For the text-containing cell, return its midpoint in (X, Y) coordinate format. 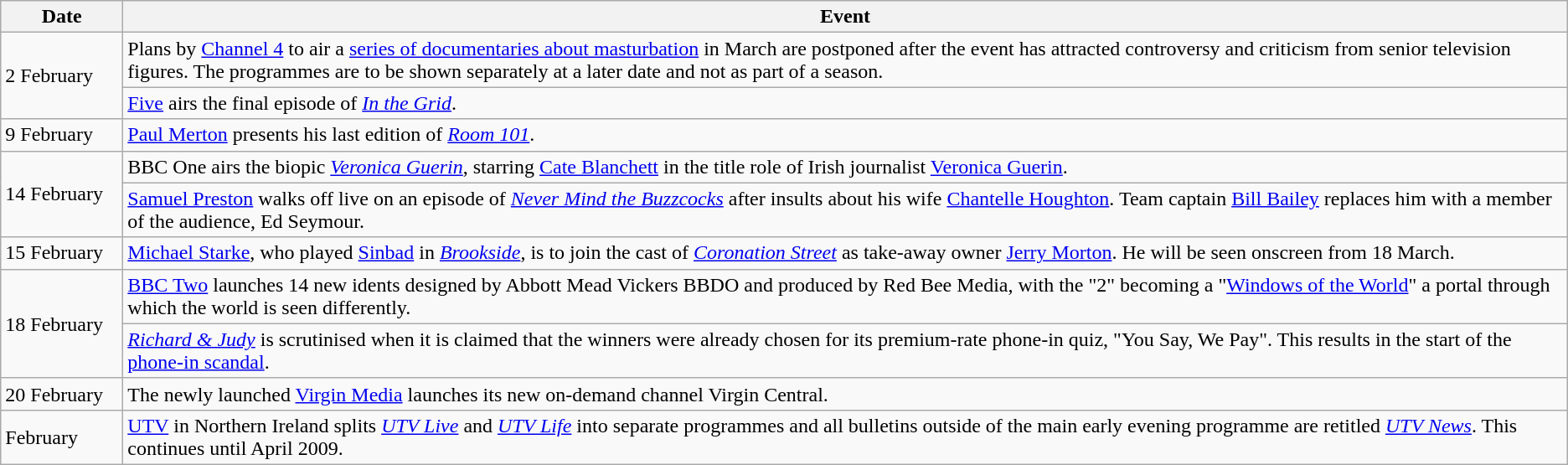
9 February (62, 135)
15 February (62, 253)
Event (845, 17)
Five airs the final episode of In the Grid. (845, 103)
Date (62, 17)
20 February (62, 394)
Paul Merton presents his last edition of Room 101. (845, 135)
February (62, 437)
14 February (62, 194)
18 February (62, 323)
The newly launched Virgin Media launches its new on-demand channel Virgin Central. (845, 394)
2 February (62, 75)
BBC One airs the biopic Veronica Guerin, starring Cate Blanchett in the title role of Irish journalist Veronica Guerin. (845, 167)
